Extract the [X, Y] coordinate from the center of the cell holding the provided text.  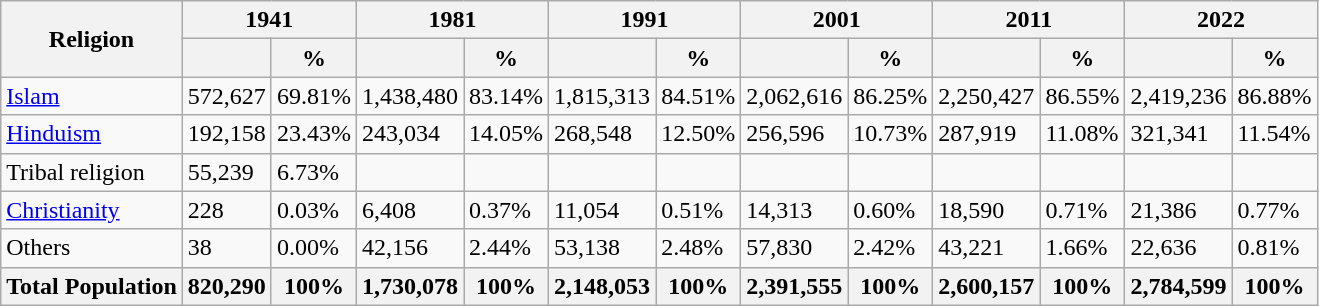
57,830 [794, 248]
2,062,616 [794, 96]
2,419,236 [1178, 96]
2011 [1029, 20]
820,290 [226, 286]
21,386 [1178, 210]
228 [226, 210]
43,221 [986, 248]
243,034 [410, 134]
321,341 [1178, 134]
1.66% [1082, 248]
2.44% [506, 248]
23.43% [314, 134]
1941 [269, 20]
2,148,053 [602, 286]
0.00% [314, 248]
0.37% [506, 210]
53,138 [602, 248]
Hinduism [92, 134]
1,815,313 [602, 96]
2,600,157 [986, 286]
12.50% [698, 134]
Tribal religion [92, 172]
11,054 [602, 210]
0.81% [1274, 248]
0.03% [314, 210]
1991 [645, 20]
86.55% [1082, 96]
Christianity [92, 210]
14.05% [506, 134]
0.60% [890, 210]
2001 [837, 20]
2,250,427 [986, 96]
0.77% [1274, 210]
Others [92, 248]
2022 [1221, 20]
Islam [92, 96]
55,239 [226, 172]
0.71% [1082, 210]
2.42% [890, 248]
86.88% [1274, 96]
86.25% [890, 96]
69.81% [314, 96]
84.51% [698, 96]
268,548 [602, 134]
1,438,480 [410, 96]
1981 [452, 20]
0.51% [698, 210]
22,636 [1178, 248]
Total Population [92, 286]
2,391,555 [794, 286]
83.14% [506, 96]
2.48% [698, 248]
42,156 [410, 248]
38 [226, 248]
10.73% [890, 134]
256,596 [794, 134]
1,730,078 [410, 286]
572,627 [226, 96]
11.54% [1274, 134]
6,408 [410, 210]
192,158 [226, 134]
6.73% [314, 172]
11.08% [1082, 134]
Religion [92, 39]
18,590 [986, 210]
287,919 [986, 134]
2,784,599 [1178, 286]
14,313 [794, 210]
